Extract the [X, Y] coordinate from the center of the cell holding the provided text.  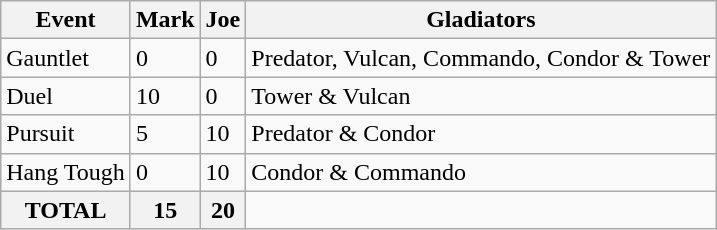
Condor & Commando [481, 172]
Gladiators [481, 20]
Event [66, 20]
Hang Tough [66, 172]
15 [165, 210]
Predator, Vulcan, Commando, Condor & Tower [481, 58]
Mark [165, 20]
Tower & Vulcan [481, 96]
TOTAL [66, 210]
5 [165, 134]
Duel [66, 96]
20 [223, 210]
Joe [223, 20]
Gauntlet [66, 58]
Predator & Condor [481, 134]
Pursuit [66, 134]
